Pinpoint the cell where the given text exists, returning its [x, y] midpoint coordinate. 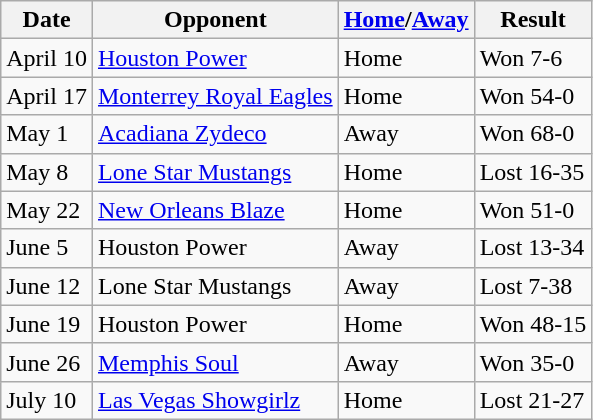
May 22 [47, 210]
Opponent [215, 20]
June 12 [47, 286]
Home/Away [406, 20]
June 5 [47, 248]
Result [533, 20]
June 26 [47, 362]
Won 7-6 [533, 58]
Lost 7-38 [533, 286]
May 8 [47, 172]
Won 51-0 [533, 210]
May 1 [47, 134]
July 10 [47, 400]
April 17 [47, 96]
April 10 [47, 58]
Lost 16-35 [533, 172]
Date [47, 20]
Won 68-0 [533, 134]
Monterrey Royal Eagles [215, 96]
Acadiana Zydeco [215, 134]
New Orleans Blaze [215, 210]
Won 48-15 [533, 324]
Lost 13-34 [533, 248]
Las Vegas Showgirlz [215, 400]
Lost 21-27 [533, 400]
Won 54-0 [533, 96]
Memphis Soul [215, 362]
June 19 [47, 324]
Won 35-0 [533, 362]
